Scan for the cell matching the given text and deliver its (X, Y) coordinate at center. 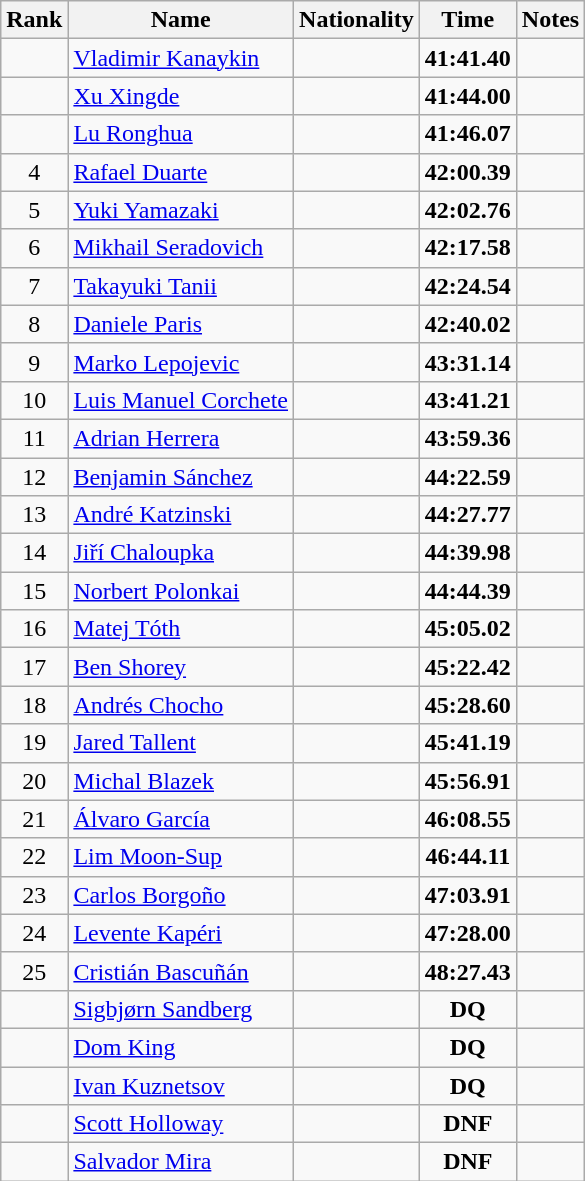
Álvaro García (181, 819)
42:00.39 (468, 172)
10 (34, 400)
17 (34, 667)
46:08.55 (468, 819)
43:59.36 (468, 438)
Benjamin Sánchez (181, 477)
Yuki Yamazaki (181, 210)
Jared Tallent (181, 743)
46:44.11 (468, 857)
47:28.00 (468, 933)
25 (34, 971)
44:39.98 (468, 553)
42:24.54 (468, 286)
48:27.43 (468, 971)
44:44.39 (468, 591)
6 (34, 248)
Vladimir Kanaykin (181, 58)
13 (34, 515)
23 (34, 895)
Salvador Mira (181, 1162)
Xu Xingde (181, 96)
14 (34, 553)
45:41.19 (468, 743)
Takayuki Tanii (181, 286)
Norbert Polonkai (181, 591)
24 (34, 933)
Time (468, 20)
45:28.60 (468, 705)
45:56.91 (468, 781)
André Katzinski (181, 515)
Ben Shorey (181, 667)
45:05.02 (468, 629)
41:41.40 (468, 58)
Jiří Chaloupka (181, 553)
19 (34, 743)
Sigbjørn Sandberg (181, 1009)
Matej Tóth (181, 629)
Mikhail Seradovich (181, 248)
Scott Holloway (181, 1124)
Ivan Kuznetsov (181, 1085)
42:40.02 (468, 324)
44:27.77 (468, 515)
15 (34, 591)
42:17.58 (468, 248)
Nationality (357, 20)
20 (34, 781)
Lu Ronghua (181, 134)
12 (34, 477)
16 (34, 629)
42:02.76 (468, 210)
Adrian Herrera (181, 438)
43:41.21 (468, 400)
21 (34, 819)
Name (181, 20)
Michal Blazek (181, 781)
Cristián Bascuñán (181, 971)
Rank (34, 20)
4 (34, 172)
45:22.42 (468, 667)
Andrés Chocho (181, 705)
41:44.00 (468, 96)
43:31.14 (468, 362)
9 (34, 362)
Dom King (181, 1047)
41:46.07 (468, 134)
5 (34, 210)
Levente Kapéri (181, 933)
22 (34, 857)
18 (34, 705)
8 (34, 324)
Carlos Borgoño (181, 895)
47:03.91 (468, 895)
Notes (550, 20)
11 (34, 438)
Daniele Paris (181, 324)
Marko Lepojevic (181, 362)
44:22.59 (468, 477)
Rafael Duarte (181, 172)
Luis Manuel Corchete (181, 400)
Lim Moon-Sup (181, 857)
7 (34, 286)
